Output the (x, y) coordinate of the center of the cell containing the given text.  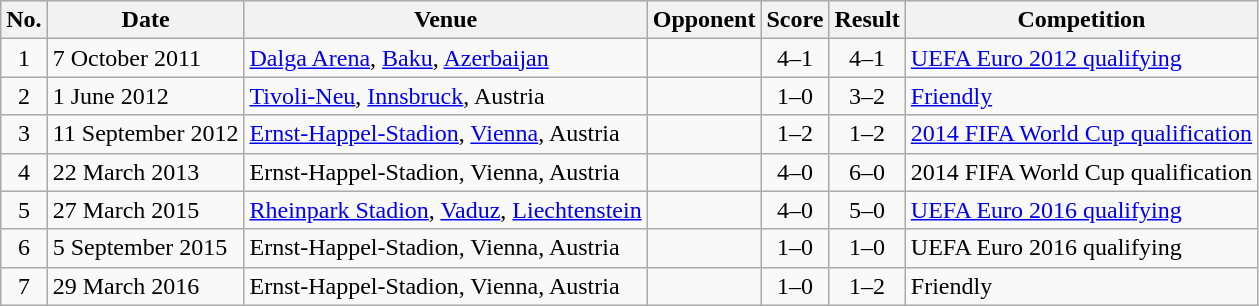
27 March 2015 (146, 210)
4 (24, 172)
1 June 2012 (146, 96)
Tivoli-Neu, Innsbruck, Austria (446, 96)
3 (24, 134)
1 (24, 58)
3–2 (867, 96)
7 October 2011 (146, 58)
7 (24, 286)
5–0 (867, 210)
11 September 2012 (146, 134)
Score (795, 20)
UEFA Euro 2012 qualifying (1081, 58)
Dalga Arena, Baku, Azerbaijan (446, 58)
6–0 (867, 172)
Opponent (704, 20)
Result (867, 20)
5 (24, 210)
Rheinpark Stadion, Vaduz, Liechtenstein (446, 210)
2 (24, 96)
22 March 2013 (146, 172)
No. (24, 20)
Date (146, 20)
Competition (1081, 20)
5 September 2015 (146, 248)
29 March 2016 (146, 286)
6 (24, 248)
Venue (446, 20)
